Return [X, Y] of the center of cell containing provided text 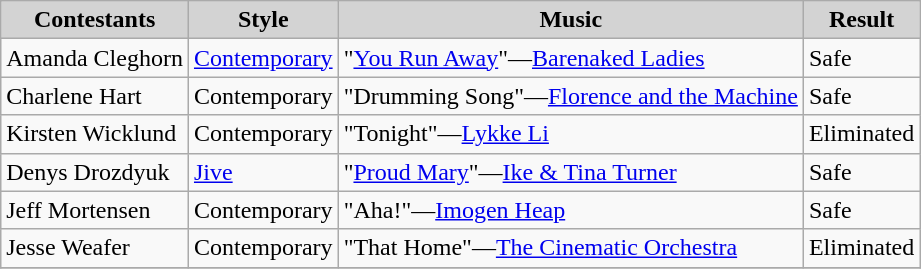
Style [263, 20]
Jeff Mortensen [95, 210]
"Proud Mary"—Ike & Tina Turner [570, 172]
Music [570, 20]
Kirsten Wicklund [95, 134]
Denys Drozdyuk [95, 172]
Jesse Weafer [95, 248]
"Tonight"—Lykke Li [570, 134]
Jive [263, 172]
Contestants [95, 20]
Amanda Cleghorn [95, 58]
"That Home"—The Cinematic Orchestra [570, 248]
"Drumming Song"—Florence and the Machine [570, 96]
Result [861, 20]
"Aha!"—Imogen Heap [570, 210]
"You Run Away"—Barenaked Ladies [570, 58]
Charlene Hart [95, 96]
